Provide the (x, y) coordinate of the cell's center where the given text is located.  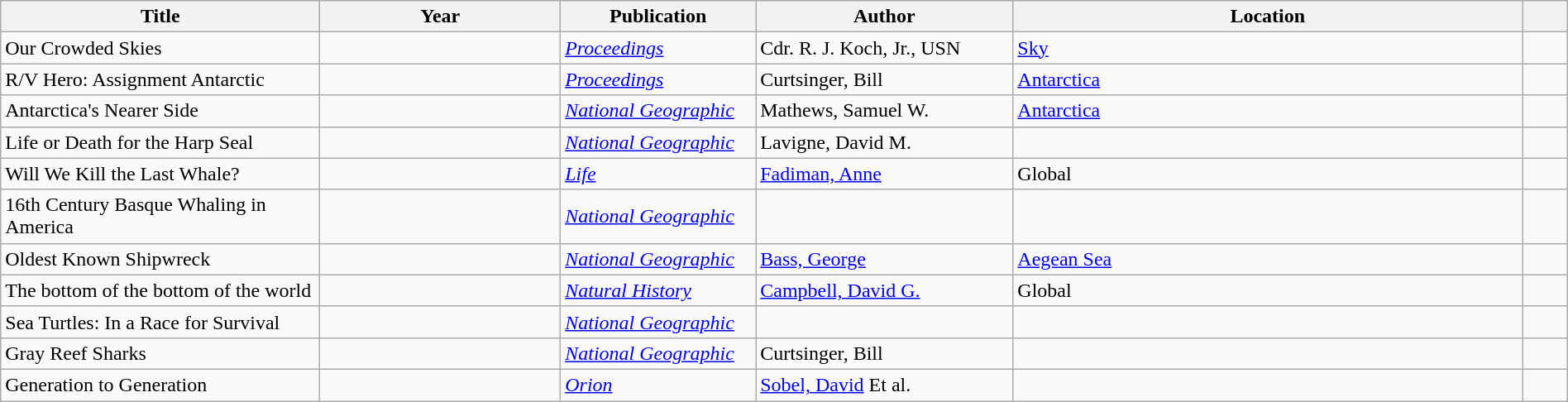
Life (658, 174)
Author (885, 17)
Generation to Generation (160, 385)
The bottom of the bottom of the world (160, 290)
R/V Hero: Assignment Antarctic (160, 79)
Gray Reef Sharks (160, 353)
Oldest Known Shipwreck (160, 259)
Year (440, 17)
Life or Death for the Harp Seal (160, 142)
Campbell, David G. (885, 290)
Location (1268, 17)
Lavigne, David M. (885, 142)
Antarctica's Nearer Side (160, 111)
Natural History (658, 290)
Sea Turtles: In a Race for Survival (160, 322)
16th Century Basque Whaling in America (160, 217)
Orion (658, 385)
Title (160, 17)
Aegean Sea (1268, 259)
Fadiman, Anne (885, 174)
Bass, George (885, 259)
Cdr. R. J. Koch, Jr., USN (885, 48)
Sobel, David Et al. (885, 385)
Sky (1268, 48)
Mathews, Samuel W. (885, 111)
Publication (658, 17)
Our Crowded Skies (160, 48)
Will We Kill the Last Whale? (160, 174)
